From the cell containing the given text, extract its center point as [x, y] coordinate. 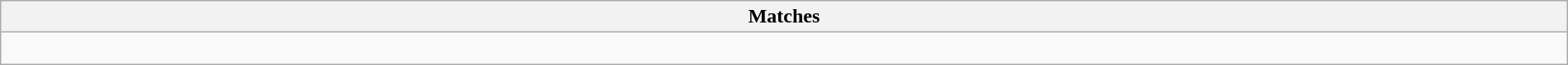
Matches [784, 17]
